For the text-containing cell, return its midpoint in [X, Y] coordinate format. 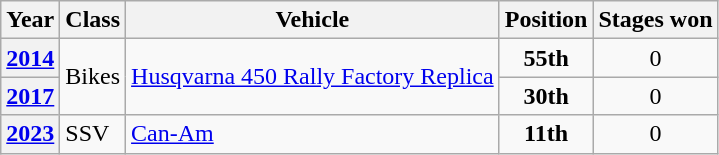
11th [546, 134]
SSV [93, 134]
Vehicle [313, 20]
2017 [30, 96]
Stages won [656, 20]
Position [546, 20]
Can-Am [313, 134]
2023 [30, 134]
Bikes [93, 77]
Class [93, 20]
Year [30, 20]
Husqvarna 450 Rally Factory Replica [313, 77]
2014 [30, 58]
30th [546, 96]
55th [546, 58]
